Identify which cell holds the provided text, then report its [X, Y] central coordinate. 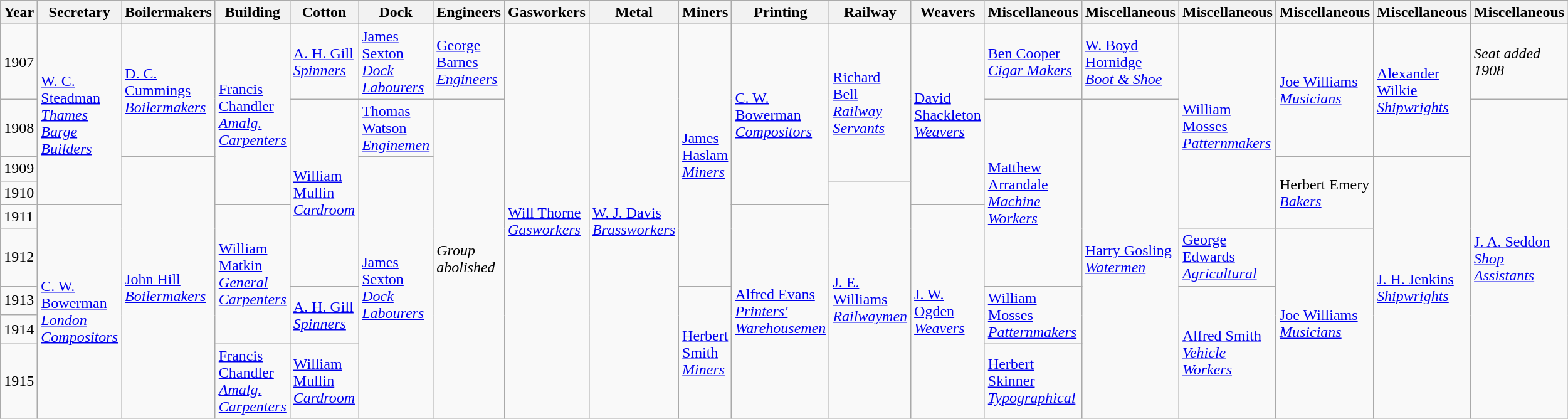
J. A. SeddonShop Assistants [1520, 258]
W. J. DavisBrassworkers [633, 221]
Seat added 1908 [1520, 61]
J. H. JenkinsShipwrights [1422, 287]
1912 [19, 257]
David ShackletonWeavers [948, 114]
Building [252, 13]
Boilermakers [169, 13]
Weavers [948, 13]
Alexander WilkieShipwrights [1422, 90]
1911 [19, 216]
1908 [19, 128]
Richard BellRailway Servants [870, 103]
1909 [19, 169]
George EdwardsAgricultural [1228, 257]
Year [19, 13]
C. W. BowermanLondon Compositors [80, 311]
1910 [19, 193]
Alfred SmithVehicle Workers [1228, 353]
Cotton [324, 13]
Herbert SkinnerTypographical [1033, 381]
Matthew ArrandaleMachine Workers [1033, 193]
Dock [396, 13]
Secretary [80, 13]
Printing [781, 13]
J. W. OgdenWeavers [948, 311]
W. Boyd HornidgeBoot & Shoe [1130, 61]
Ben CooperCigar Makers [1033, 61]
Herbert SmithMiners [705, 353]
D. C. CummingsBoilermakers [169, 90]
George BarnesEngineers [469, 61]
Thomas WatsonEnginemen [396, 128]
Gasworkers [547, 13]
Railway [870, 13]
William MatkinGeneral Carpenters [252, 274]
Alfred EvansPrinters' Warehousemen [781, 311]
1907 [19, 61]
Will ThorneGasworkers [547, 221]
Herbert EmeryBakers [1324, 193]
Engineers [469, 13]
1914 [19, 329]
Harry GoslingWatermen [1130, 258]
Miners [705, 13]
W. C. SteadmanThames Barge Builders [80, 114]
J. E. WilliamsRailwaymen [870, 300]
Group abolished [469, 258]
Metal [633, 13]
1915 [19, 381]
C. W. BowermanCompositors [781, 114]
1913 [19, 300]
John HillBoilermakers [169, 287]
James HaslamMiners [705, 156]
